Locate the cell with the specified text and output its (x, y) center coordinate. 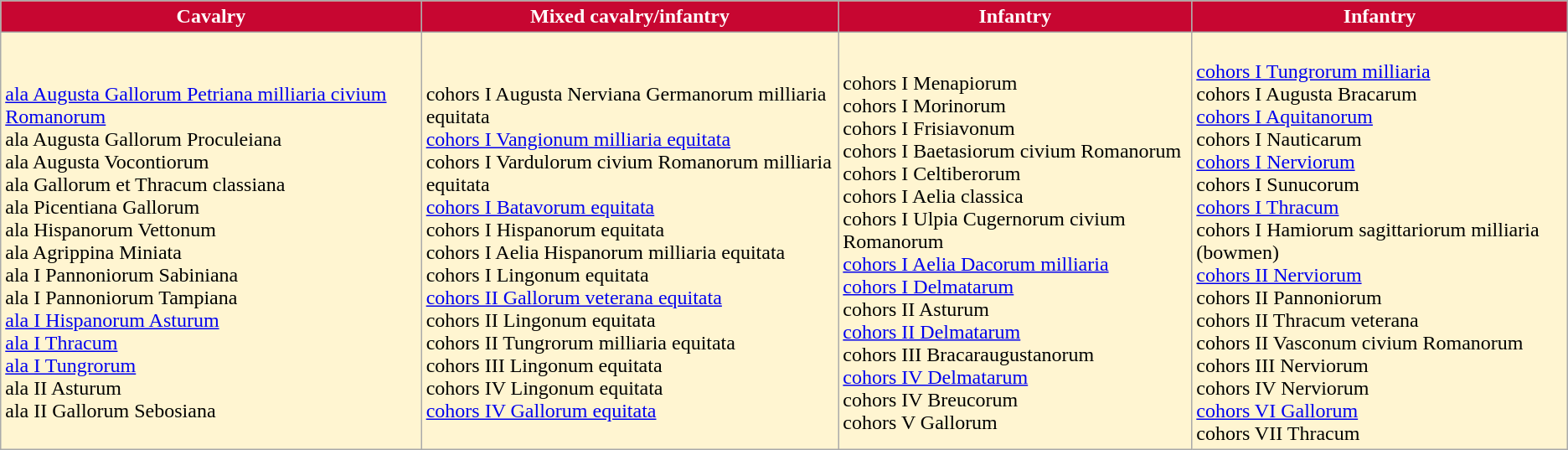
Cavalry (211, 17)
Mixed cavalry/infantry (630, 17)
